For the text-containing cell, return its midpoint in (X, Y) coordinate format. 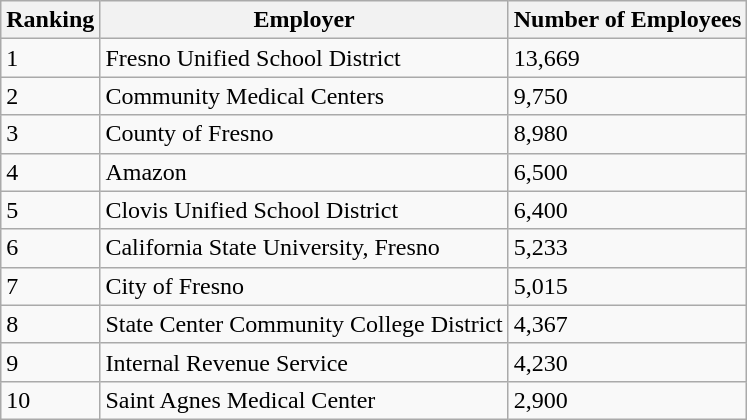
10 (50, 400)
5,233 (628, 248)
13,669 (628, 58)
7 (50, 286)
3 (50, 134)
6 (50, 248)
1 (50, 58)
Clovis Unified School District (304, 210)
Ranking (50, 20)
5,015 (628, 286)
2,900 (628, 400)
6,400 (628, 210)
City of Fresno (304, 286)
Employer (304, 20)
8,980 (628, 134)
9 (50, 362)
State Center Community College District (304, 324)
Amazon (304, 172)
4,367 (628, 324)
California State University, Fresno (304, 248)
Community Medical Centers (304, 96)
4,230 (628, 362)
Fresno Unified School District (304, 58)
2 (50, 96)
4 (50, 172)
9,750 (628, 96)
Number of Employees (628, 20)
6,500 (628, 172)
Internal Revenue Service (304, 362)
Saint Agnes Medical Center (304, 400)
8 (50, 324)
County of Fresno (304, 134)
5 (50, 210)
